Provide the (x, y) coordinate of the cell's center where the given text is located.  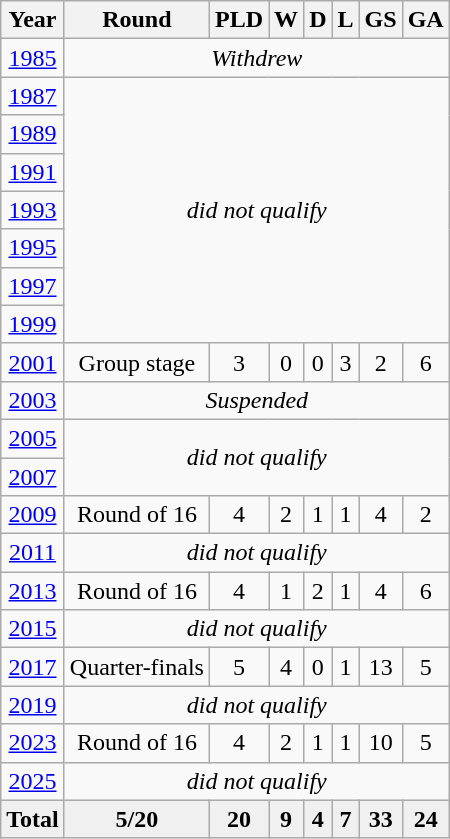
13 (380, 667)
PLD (238, 20)
1995 (33, 248)
GA (426, 20)
D (318, 20)
Round (136, 20)
1997 (33, 286)
Quarter-finals (136, 667)
2005 (33, 438)
GS (380, 20)
5/20 (136, 819)
Withdrew (256, 58)
1999 (33, 324)
24 (426, 819)
2007 (33, 477)
Group stage (136, 362)
1989 (33, 134)
L (346, 20)
1987 (33, 96)
W (286, 20)
7 (346, 819)
2017 (33, 667)
2023 (33, 743)
2013 (33, 591)
2001 (33, 362)
20 (238, 819)
2011 (33, 553)
2019 (33, 705)
Year (33, 20)
Total (33, 819)
2025 (33, 781)
1991 (33, 172)
2009 (33, 515)
9 (286, 819)
1993 (33, 210)
Suspended (256, 400)
33 (380, 819)
10 (380, 743)
1985 (33, 58)
2015 (33, 629)
2003 (33, 400)
